Extract the [X, Y] coordinate from the center of the cell holding the provided text.  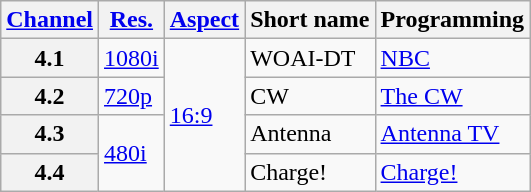
NBC [452, 58]
4.3 [50, 134]
480i [132, 153]
The CW [452, 96]
Channel [50, 20]
4.2 [50, 96]
4.1 [50, 58]
Aspect [204, 20]
CW [310, 96]
1080i [132, 58]
4.4 [50, 172]
Short name [310, 20]
Antenna TV [452, 134]
720p [132, 96]
Programming [452, 20]
Antenna [310, 134]
16:9 [204, 115]
Res. [132, 20]
WOAI-DT [310, 58]
